Scan for the cell matching the given text and deliver its (X, Y) coordinate at center. 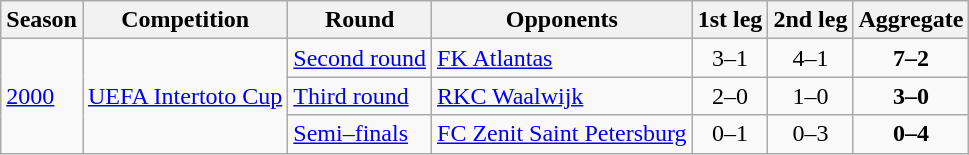
3–1 (730, 58)
Third round (360, 96)
Season (42, 20)
Semi–finals (360, 134)
UEFA Intertoto Cup (184, 96)
2nd leg (810, 20)
3–0 (911, 96)
Round (360, 20)
RKC Waalwijk (562, 96)
Aggregate (911, 20)
0–3 (810, 134)
FC Zenit Saint Petersburg (562, 134)
2–0 (730, 96)
Competition (184, 20)
FK Atlantas (562, 58)
2000 (42, 96)
1–0 (810, 96)
1st leg (730, 20)
0–1 (730, 134)
4–1 (810, 58)
Opponents (562, 20)
Second round (360, 58)
7–2 (911, 58)
0–4 (911, 134)
